For the text-containing cell, return its midpoint in [X, Y] coordinate format. 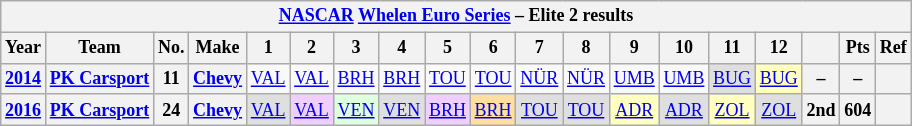
Team [99, 48]
Ref [893, 48]
2nd [821, 110]
12 [778, 48]
2016 [24, 110]
1 [268, 48]
NASCAR Whelen Euro Series – Elite 2 results [456, 16]
604 [858, 110]
2 [312, 48]
Pts [858, 48]
Make [218, 48]
5 [448, 48]
3 [356, 48]
4 [402, 48]
Year [24, 48]
9 [634, 48]
7 [540, 48]
2014 [24, 78]
6 [493, 48]
10 [684, 48]
8 [586, 48]
No. [172, 48]
24 [172, 110]
